Detect which cell encompasses the target text, then output its [X, Y] center coordinate. 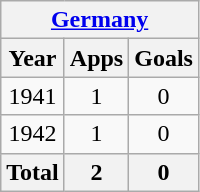
Apps [96, 58]
Total [33, 172]
Germany [100, 20]
1942 [33, 134]
2 [96, 172]
Year [33, 58]
1941 [33, 96]
Goals [164, 58]
